Scan for the cell matching the given text and deliver its (x, y) coordinate at center. 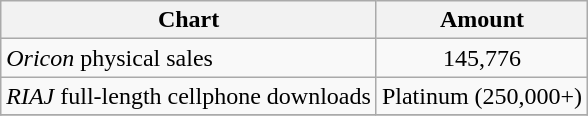
Platinum (250,000+) (482, 96)
Chart (189, 20)
Oricon physical sales (189, 58)
145,776 (482, 58)
RIAJ full-length cellphone downloads (189, 96)
Amount (482, 20)
